Extract the [X, Y] coordinate from the center of the cell holding the provided text.  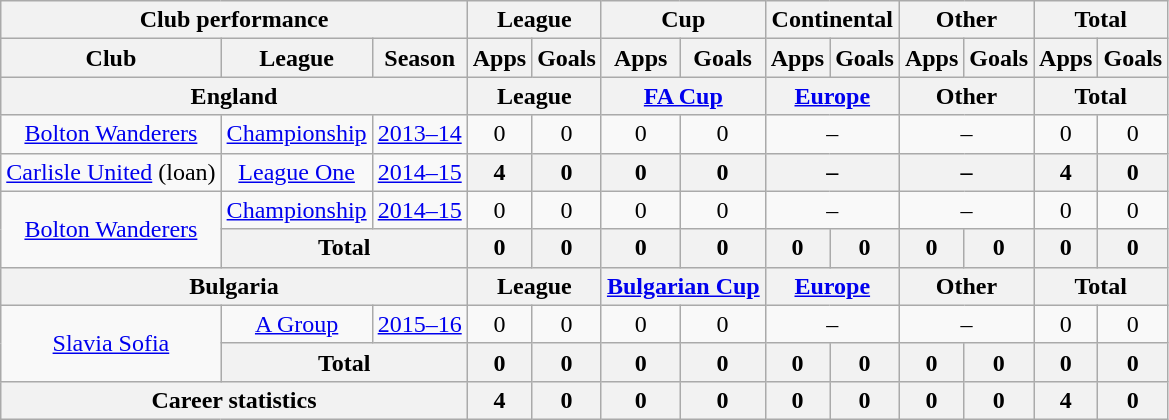
2013–14 [420, 134]
A Group [296, 324]
Carlisle United (loan) [111, 172]
Slavia Sofia [111, 343]
Bulgarian Cup [683, 286]
Continental [832, 20]
Club [111, 58]
Club performance [234, 20]
Cup [683, 20]
2015–16 [420, 324]
League One [296, 172]
England [234, 96]
FA Cup [683, 96]
Career statistics [234, 400]
Bulgaria [234, 286]
Season [420, 58]
